Provide the [x, y] coordinate of the cell's center where the given text is located.  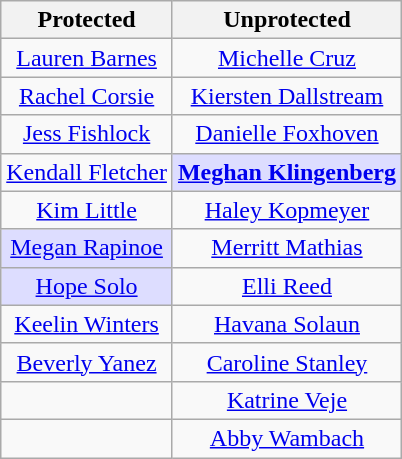
Jess Fishlock [87, 134]
Danielle Foxhoven [286, 134]
Kim Little [87, 210]
Haley Kopmeyer [286, 210]
Rachel Corsie [87, 96]
Hope Solo [87, 286]
Abby Wambach [286, 438]
Lauren Barnes [87, 58]
Keelin Winters [87, 324]
Merritt Mathias [286, 248]
Megan Rapinoe [87, 248]
Havana Solaun [286, 324]
Beverly Yanez [87, 362]
Katrine Veje [286, 400]
Meghan Klingenberg [286, 172]
Unprotected [286, 20]
Elli Reed [286, 286]
Protected [87, 20]
Caroline Stanley [286, 362]
Michelle Cruz [286, 58]
Kiersten Dallstream [286, 96]
Kendall Fletcher [87, 172]
